Output the (x, y) coordinate of the center of the cell containing the given text.  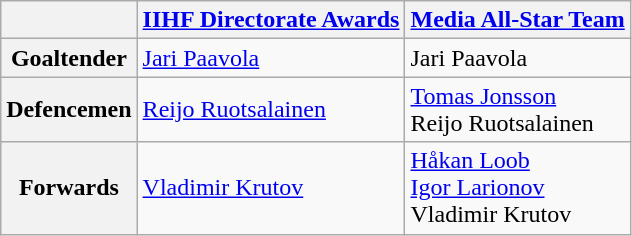
IIHF Directorate Awards (271, 20)
Vladimir Krutov (271, 188)
Goaltender (69, 58)
Defencemen (69, 110)
Media All-Star Team (518, 20)
Håkan Loob Igor Larionov Vladimir Krutov (518, 188)
Tomas Jonsson Reijo Ruotsalainen (518, 110)
Reijo Ruotsalainen (271, 110)
Forwards (69, 188)
